For the text-containing cell, return its midpoint in (X, Y) coordinate format. 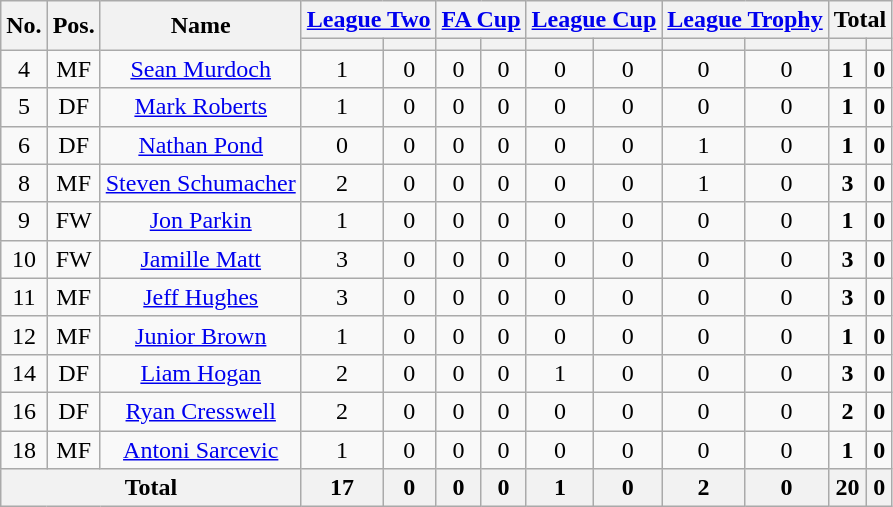
Jon Parkin (200, 221)
8 (24, 183)
11 (24, 297)
No. (24, 26)
Jeff Hughes (200, 297)
Name (200, 26)
Jamille Matt (200, 259)
Junior Brown (200, 335)
League Two (368, 20)
Ryan Cresswell (200, 411)
Steven Schumacher (200, 183)
18 (24, 449)
Antoni Sarcevic (200, 449)
20 (847, 488)
League Trophy (745, 20)
Mark Roberts (200, 107)
10 (24, 259)
Nathan Pond (200, 145)
5 (24, 107)
16 (24, 411)
4 (24, 69)
FA Cup (481, 20)
17 (342, 488)
6 (24, 145)
Pos. (74, 26)
14 (24, 373)
League Cup (594, 20)
12 (24, 335)
Liam Hogan (200, 373)
Sean Murdoch (200, 69)
9 (24, 221)
